Detect which cell encompasses the target text, then output its (x, y) center coordinate. 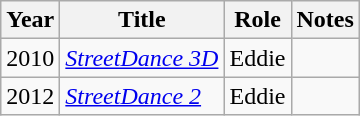
StreetDance 3D (142, 58)
Year (30, 20)
Title (142, 20)
2012 (30, 96)
StreetDance 2 (142, 96)
Notes (325, 20)
2010 (30, 58)
Role (258, 20)
